Identify which cell holds the provided text, then report its [x, y] central coordinate. 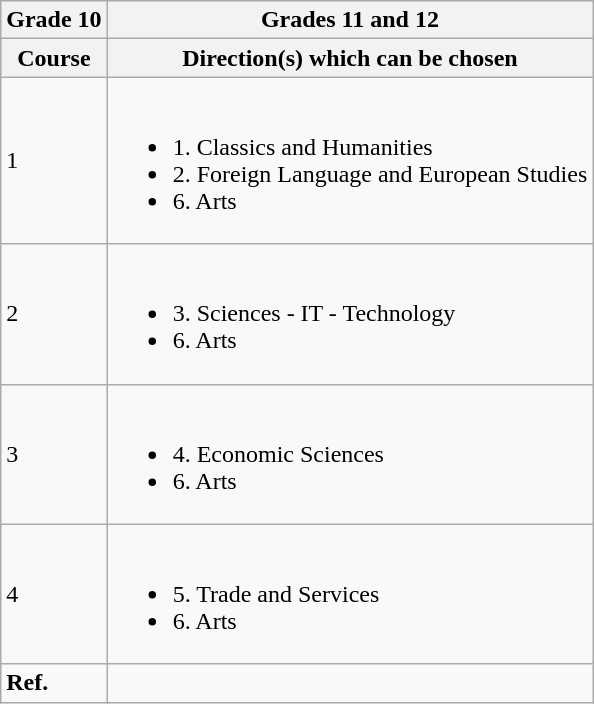
5. Trade and Services6. Arts [350, 594]
4 [54, 594]
2 [54, 314]
Ref. [54, 683]
Grade 10 [54, 20]
Direction(s) which can be chosen [350, 58]
1 [54, 160]
4. Economic Sciences6. Arts [350, 454]
Grades 11 and 12 [350, 20]
3 [54, 454]
3. Sciences - IT - Technology6. Arts [350, 314]
Course [54, 58]
1. Classics and Humanities2. Foreign Language and European Studies6. Arts [350, 160]
